Detect which cell encompasses the target text, then output its (X, Y) center coordinate. 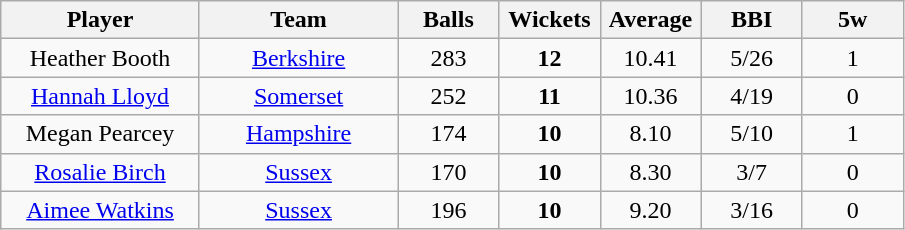
BBI (752, 20)
4/19 (752, 96)
Aimee Watkins (100, 210)
Somerset (298, 96)
5/10 (752, 134)
Hampshire (298, 134)
Wickets (550, 20)
Rosalie Birch (100, 172)
283 (448, 58)
Hannah Lloyd (100, 96)
3/7 (752, 172)
170 (448, 172)
174 (448, 134)
252 (448, 96)
Team (298, 20)
Average (650, 20)
5/26 (752, 58)
Heather Booth (100, 58)
9.20 (650, 210)
196 (448, 210)
8.10 (650, 134)
3/16 (752, 210)
Megan Pearcey (100, 134)
5w (852, 20)
Balls (448, 20)
Berkshire (298, 58)
12 (550, 58)
10.36 (650, 96)
11 (550, 96)
8.30 (650, 172)
10.41 (650, 58)
Player (100, 20)
